From the cell containing the given text, extract its center point as (x, y) coordinate. 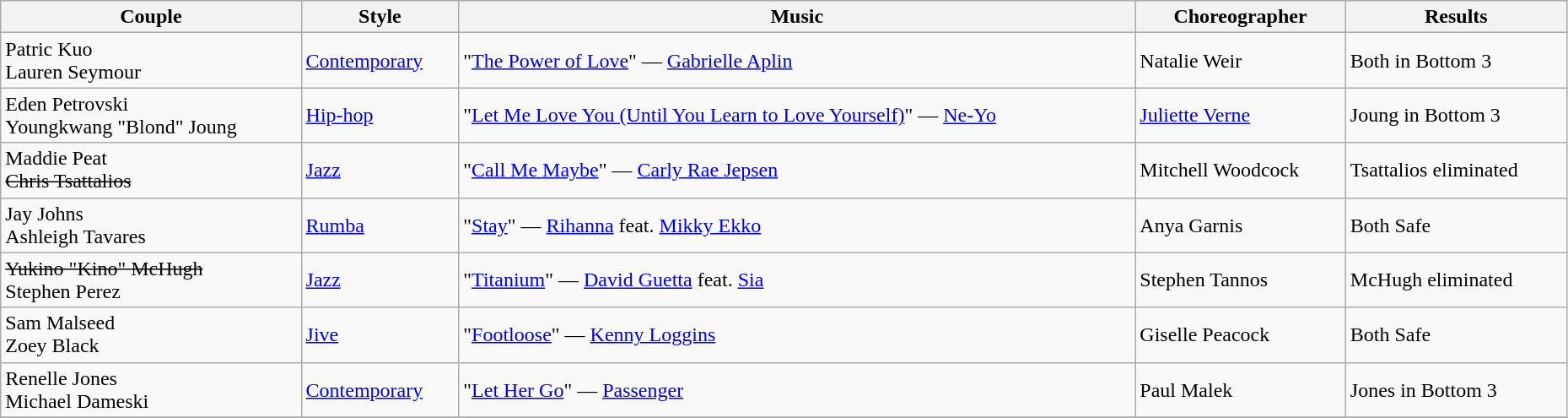
Style (380, 17)
McHugh eliminated (1456, 280)
Jones in Bottom 3 (1456, 390)
Giselle Peacock (1240, 334)
Renelle JonesMichael Dameski (151, 390)
Music (797, 17)
Maddie PeatChris Tsattalios (151, 171)
Yukino "Kino" McHughStephen Perez (151, 280)
Couple (151, 17)
"The Power of Love" — Gabrielle Aplin (797, 61)
"Stay" — Rihanna feat. Mikky Ekko (797, 225)
Both in Bottom 3 (1456, 61)
Eden PetrovskiYoungkwang "Blond" Joung (151, 115)
"Let Her Go" — Passenger (797, 390)
Results (1456, 17)
Paul Malek (1240, 390)
Jay Johns Ashleigh Tavares (151, 225)
Patric KuoLauren Seymour (151, 61)
Hip-hop (380, 115)
Joung in Bottom 3 (1456, 115)
Stephen Tannos (1240, 280)
Sam MalseedZoey Black (151, 334)
Jive (380, 334)
Anya Garnis (1240, 225)
Juliette Verne (1240, 115)
"Titanium" — David Guetta feat. Sia (797, 280)
Mitchell Woodcock (1240, 171)
Tsattalios eliminated (1456, 171)
"Footloose" — Kenny Loggins (797, 334)
"Let Me Love You (Until You Learn to Love Yourself)" — Ne-Yo (797, 115)
Rumba (380, 225)
Natalie Weir (1240, 61)
"Call Me Maybe" — Carly Rae Jepsen (797, 171)
Choreographer (1240, 17)
